Search for the cell housing the specified text and yield its (x, y) center coordinate. 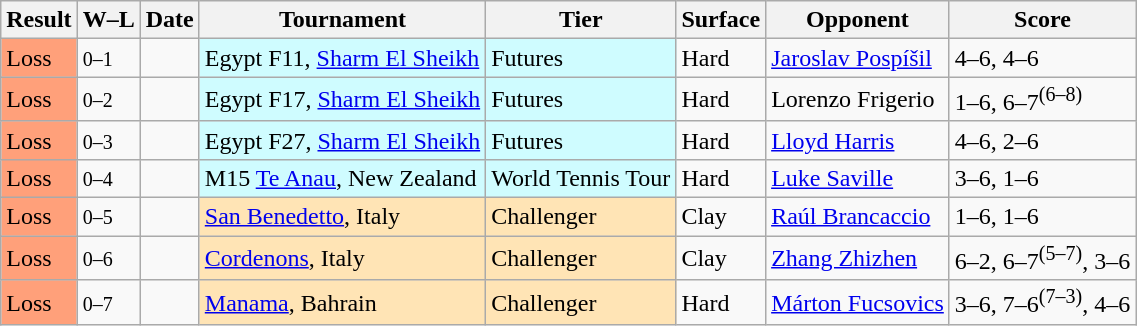
W–L (108, 20)
Márton Fucsovics (858, 302)
M15 Te Anau, New Zealand (342, 178)
San Benedetto, Italy (342, 217)
0–3 (108, 140)
Raúl Brancaccio (858, 217)
0–5 (108, 217)
Lorenzo Frigerio (858, 100)
Tier (581, 20)
Result (39, 20)
0–1 (108, 58)
Surface (721, 20)
Egypt F11, Sharm El Sheikh (342, 58)
0–2 (108, 100)
Score (1042, 20)
4–6, 4–6 (1042, 58)
Egypt F17, Sharm El Sheikh (342, 100)
0–7 (108, 302)
Lloyd Harris (858, 140)
0–6 (108, 258)
4–6, 2–6 (1042, 140)
3–6, 7–6(7–3), 4–6 (1042, 302)
Manama, Bahrain (342, 302)
Luke Saville (858, 178)
Jaroslav Pospíšil (858, 58)
Egypt F27, Sharm El Sheikh (342, 140)
3–6, 1–6 (1042, 178)
1–6, 6–7(6–8) (1042, 100)
6–2, 6–7(5–7), 3–6 (1042, 258)
Date (170, 20)
Opponent (858, 20)
Cordenons, Italy (342, 258)
1–6, 1–6 (1042, 217)
0–4 (108, 178)
Zhang Zhizhen (858, 258)
World Tennis Tour (581, 178)
Tournament (342, 20)
